Capture the cell that displays the provided text and extract its (X, Y) central coordinate. 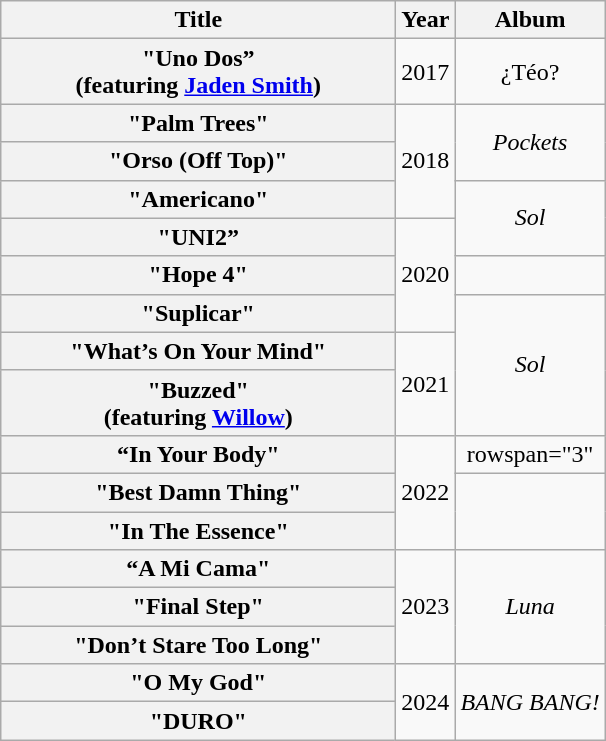
"Orso (Off Top)" (198, 161)
2024 (426, 702)
2023 (426, 607)
"Final Step" (198, 607)
"Suplicar" (198, 313)
2020 (426, 275)
"UNI2” (198, 237)
Title (198, 20)
¿Téo? (530, 72)
Luna (530, 607)
2022 (426, 492)
"What’s On Your Mind" (198, 351)
Album (530, 20)
"O My God" (198, 683)
"Uno Dos”(featuring Jaden Smith) (198, 72)
Pockets (530, 142)
"Palm Trees" (198, 123)
rowspan="3" (530, 454)
“In Your Body" (198, 454)
"In The Essence" (198, 531)
"Buzzed"(featuring Willow) (198, 402)
"Don’t Stare Too Long" (198, 645)
"DURO" (198, 721)
2018 (426, 161)
2017 (426, 72)
2021 (426, 384)
"Best Damn Thing" (198, 492)
Year (426, 20)
"Hope 4" (198, 275)
“A Mi Cama" (198, 569)
"Americano" (198, 199)
BANG BANG! (530, 702)
